Locate the cell with the specified text and output its (X, Y) center coordinate. 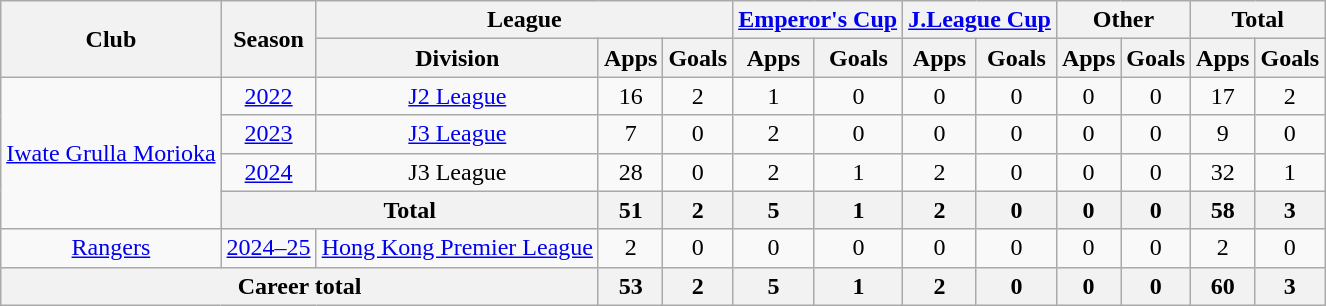
28 (630, 172)
2022 (268, 96)
J2 League (457, 96)
2023 (268, 134)
J.League Cup (980, 20)
Emperor's Cup (818, 20)
17 (1223, 96)
16 (630, 96)
58 (1223, 210)
2024 (268, 172)
Other (1123, 20)
Career total (300, 286)
53 (630, 286)
Rangers (111, 248)
Season (268, 39)
51 (630, 210)
League (524, 20)
7 (630, 134)
Hong Kong Premier League (457, 248)
2024–25 (268, 248)
9 (1223, 134)
Division (457, 58)
32 (1223, 172)
Iwate Grulla Morioka (111, 153)
60 (1223, 286)
Club (111, 39)
